Scan for the cell matching the given text and deliver its [X, Y] coordinate at center. 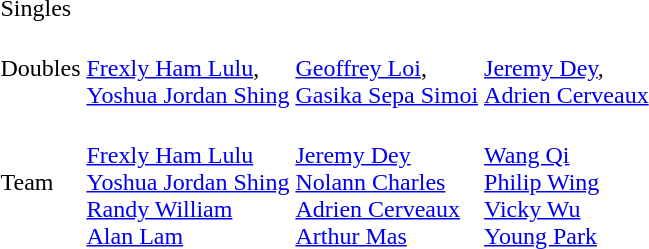
Frexly Ham Lulu,Yoshua Jordan Shing [188, 68]
Geoffrey Loi,Gasika Sepa Simoi [387, 68]
